Search for the cell housing the specified text and yield its [x, y] center coordinate. 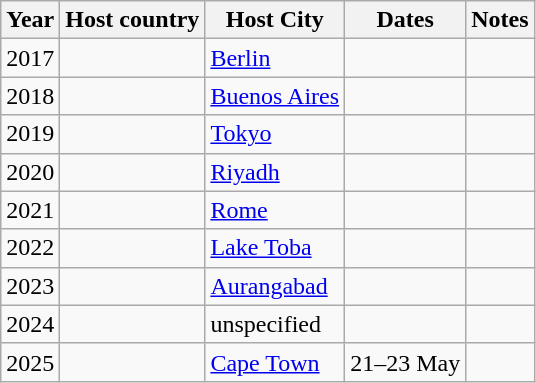
Lake Toba [275, 248]
Cape Town [275, 362]
Tokyo [275, 134]
Dates [406, 20]
2022 [30, 248]
2018 [30, 96]
Buenos Aires [275, 96]
unspecified [275, 324]
2021 [30, 210]
Rome [275, 210]
2025 [30, 362]
Host City [275, 20]
2017 [30, 58]
21–23 May [406, 362]
Aurangabad [275, 286]
2023 [30, 286]
Berlin [275, 58]
Host country [132, 20]
2019 [30, 134]
Notes [500, 20]
2024 [30, 324]
Year [30, 20]
Riyadh [275, 172]
2020 [30, 172]
